For the text-containing cell, return its midpoint in (X, Y) coordinate format. 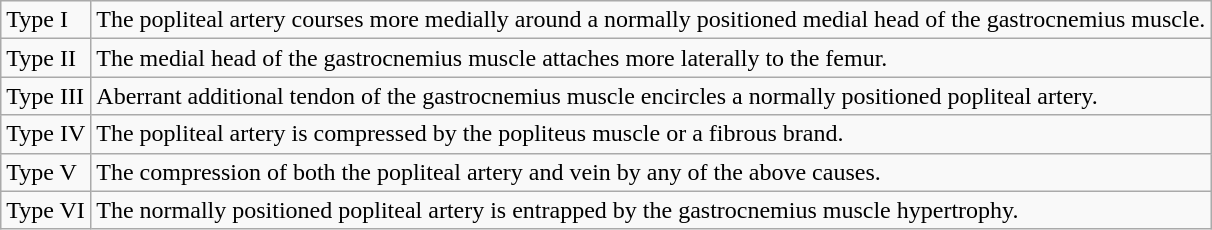
Type II (46, 58)
The compression of both the popliteal artery and vein by any of the above causes. (651, 172)
Type IV (46, 134)
The popliteal artery courses more medially around a normally positioned medial head of the gastrocnemius muscle. (651, 20)
Type I (46, 20)
Type III (46, 96)
The popliteal artery is compressed by the popliteus muscle or a fibrous brand. (651, 134)
The normally positioned popliteal artery is entrapped by the gastrocnemius muscle hypertrophy. (651, 210)
Aberrant additional tendon of the gastrocnemius muscle encircles a normally positioned popliteal artery. (651, 96)
Type VI (46, 210)
The medial head of the gastrocnemius muscle attaches more laterally to the femur. (651, 58)
Type V (46, 172)
